For the text-containing cell, return its midpoint in (X, Y) coordinate format. 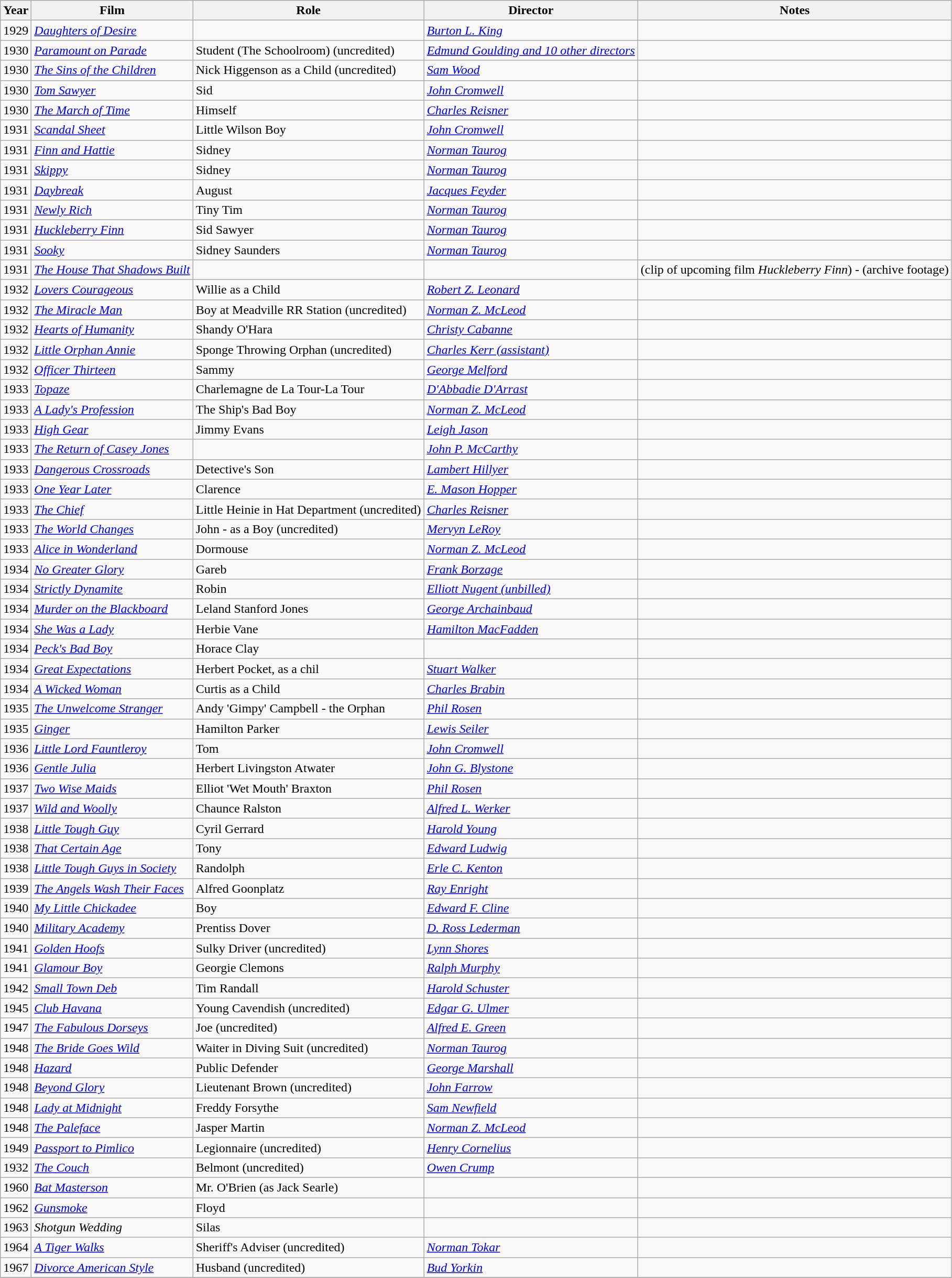
Shandy O'Hara (308, 330)
No Greater Glory (112, 569)
Leigh Jason (531, 429)
The Fabulous Dorseys (112, 1028)
Golden Hoofs (112, 948)
John - as a Boy (uncredited) (308, 529)
Tom Sawyer (112, 90)
Georgie Clemons (308, 968)
The Ship's Bad Boy (308, 409)
Director (531, 10)
Harold Young (531, 828)
Chaunce Ralston (308, 808)
Stuart Walker (531, 669)
Sheriff's Adviser (uncredited) (308, 1248)
1945 (16, 1008)
Student (The Schoolroom) (uncredited) (308, 50)
Notes (794, 10)
Mervyn LeRoy (531, 529)
Edward F. Cline (531, 908)
Elliot 'Wet Mouth' Braxton (308, 788)
Tiny Tim (308, 210)
Burton L. King (531, 30)
Gunsmoke (112, 1207)
Ray Enright (531, 889)
Beyond Glory (112, 1088)
The Return of Casey Jones (112, 449)
John G. Blystone (531, 768)
A Lady's Profession (112, 409)
Leland Stanford Jones (308, 609)
Tony (308, 848)
Edward Ludwig (531, 848)
Lieutenant Brown (uncredited) (308, 1088)
John Farrow (531, 1088)
1939 (16, 889)
Tim Randall (308, 988)
John P. McCarthy (531, 449)
Lady at Midnight (112, 1108)
Daughters of Desire (112, 30)
Daybreak (112, 190)
Public Defender (308, 1068)
Owen Crump (531, 1167)
Edgar G. Ulmer (531, 1008)
Hamilton MacFadden (531, 629)
That Certain Age (112, 848)
Topaze (112, 389)
Finn and Hattie (112, 150)
The Paleface (112, 1128)
Hazard (112, 1068)
Norman Tokar (531, 1248)
Huckleberry Finn (112, 230)
1947 (16, 1028)
The Sins of the Children (112, 70)
Little Tough Guys in Society (112, 868)
Lambert Hillyer (531, 469)
Alfred L. Werker (531, 808)
Elliott Nugent (unbilled) (531, 589)
George Archainbaud (531, 609)
August (308, 190)
D. Ross Lederman (531, 928)
Wild and Woolly (112, 808)
Frank Borzage (531, 569)
Sid Sawyer (308, 230)
Henry Cornelius (531, 1147)
Strictly Dynamite (112, 589)
One Year Later (112, 489)
The House That Shadows Built (112, 270)
Robin (308, 589)
Jasper Martin (308, 1128)
Small Town Deb (112, 988)
Shotgun Wedding (112, 1228)
Belmont (uncredited) (308, 1167)
Cyril Gerrard (308, 828)
Sooky (112, 250)
Bud Yorkin (531, 1268)
She Was a Lady (112, 629)
The Bride Goes Wild (112, 1048)
Boy at Meadville RR Station (uncredited) (308, 310)
Husband (uncredited) (308, 1268)
Lewis Seiler (531, 729)
E. Mason Hopper (531, 489)
Sid (308, 90)
The Angels Wash Their Faces (112, 889)
Clarence (308, 489)
Dangerous Crossroads (112, 469)
1942 (16, 988)
1949 (16, 1147)
1964 (16, 1248)
Little Heinie in Hat Department (uncredited) (308, 509)
Alice in Wonderland (112, 549)
Randolph (308, 868)
Alfred E. Green (531, 1028)
Willie as a Child (308, 290)
Harold Schuster (531, 988)
The Miracle Man (112, 310)
Edmund Goulding and 10 other directors (531, 50)
1960 (16, 1187)
Floyd (308, 1207)
Silas (308, 1228)
My Little Chickadee (112, 908)
Himself (308, 110)
Gareb (308, 569)
Scandal Sheet (112, 130)
George Marshall (531, 1068)
Year (16, 10)
Club Havana (112, 1008)
Curtis as a Child (308, 689)
D'Abbadie D'Arrast (531, 389)
Skippy (112, 170)
Joe (uncredited) (308, 1028)
Waiter in Diving Suit (uncredited) (308, 1048)
Divorce American Style (112, 1268)
The Chief (112, 509)
Herbert Livingston Atwater (308, 768)
Andy 'Gimpy' Campbell - the Orphan (308, 709)
Horace Clay (308, 649)
Peck's Bad Boy (112, 649)
Herbie Vane (308, 629)
Officer Thirteen (112, 370)
1962 (16, 1207)
Glamour Boy (112, 968)
Sammy (308, 370)
Erle C. Kenton (531, 868)
Sidney Saunders (308, 250)
1967 (16, 1268)
High Gear (112, 429)
1929 (16, 30)
Herbert Pocket, as a chil (308, 669)
Jimmy Evans (308, 429)
Legionnaire (uncredited) (308, 1147)
Hearts of Humanity (112, 330)
Nick Higgenson as a Child (uncredited) (308, 70)
1963 (16, 1228)
Gentle Julia (112, 768)
Tom (308, 749)
Prentiss Dover (308, 928)
Boy (308, 908)
The Couch (112, 1167)
Alfred Goonplatz (308, 889)
Little Tough Guy (112, 828)
A Wicked Woman (112, 689)
Mr. O'Brien (as Jack Searle) (308, 1187)
Sam Newfield (531, 1108)
Detective's Son (308, 469)
Military Academy (112, 928)
Little Wilson Boy (308, 130)
Young Cavendish (uncredited) (308, 1008)
Hamilton Parker (308, 729)
Role (308, 10)
Two Wise Maids (112, 788)
Paramount on Parade (112, 50)
Great Expectations (112, 669)
Charles Kerr (assistant) (531, 350)
Film (112, 10)
Robert Z. Leonard (531, 290)
Newly Rich (112, 210)
Sponge Throwing Orphan (uncredited) (308, 350)
The World Changes (112, 529)
Sulky Driver (uncredited) (308, 948)
A Tiger Walks (112, 1248)
The Unwelcome Stranger (112, 709)
Bat Masterson (112, 1187)
Passport to Pimlico (112, 1147)
Lovers Courageous (112, 290)
Christy Cabanne (531, 330)
Charlemagne de La Tour-La Tour (308, 389)
Jacques Feyder (531, 190)
Lynn Shores (531, 948)
Charles Brabin (531, 689)
Freddy Forsythe (308, 1108)
Ginger (112, 729)
The March of Time (112, 110)
Sam Wood (531, 70)
Little Orphan Annie (112, 350)
(clip of upcoming film Huckleberry Finn) - (archive footage) (794, 270)
George Melford (531, 370)
Little Lord Fauntleroy (112, 749)
Ralph Murphy (531, 968)
Dormouse (308, 549)
Murder on the Blackboard (112, 609)
